For the text-containing cell, return its midpoint in [x, y] coordinate format. 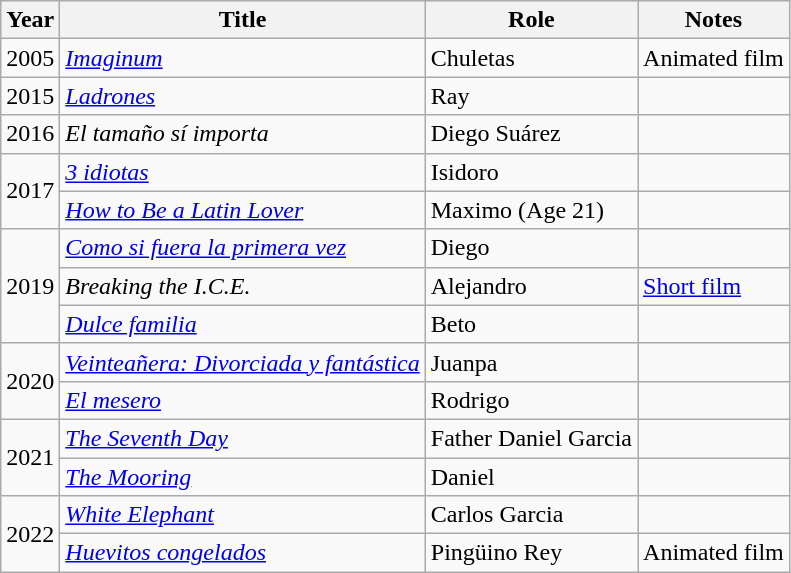
3 idiotas [242, 172]
Diego Suárez [531, 134]
2021 [30, 457]
Imaginum [242, 58]
Short film [714, 286]
Beto [531, 324]
Como si fuera la primera vez [242, 248]
Dulce familia [242, 324]
2015 [30, 96]
Maximo (Age 21) [531, 210]
El tamaño sí importa [242, 134]
Alejandro [531, 286]
Huevitos congelados [242, 553]
The Mooring [242, 477]
The Seventh Day [242, 438]
Notes [714, 20]
2022 [30, 534]
Pingüino Rey [531, 553]
How to Be a Latin Lover [242, 210]
Title [242, 20]
Daniel [531, 477]
Breaking the I.C.E. [242, 286]
Father Daniel Garcia [531, 438]
Diego [531, 248]
Rodrigo [531, 400]
Carlos Garcia [531, 515]
Veinteañera: Divorciada y fantástica [242, 362]
Ray [531, 96]
Role [531, 20]
Year [30, 20]
White Elephant [242, 515]
2017 [30, 191]
El mesero [242, 400]
2005 [30, 58]
2019 [30, 286]
Isidoro [531, 172]
Ladrones [242, 96]
2020 [30, 381]
Chuletas [531, 58]
2016 [30, 134]
Juanpa [531, 362]
